Identify which cell holds the provided text, then report its (x, y) central coordinate. 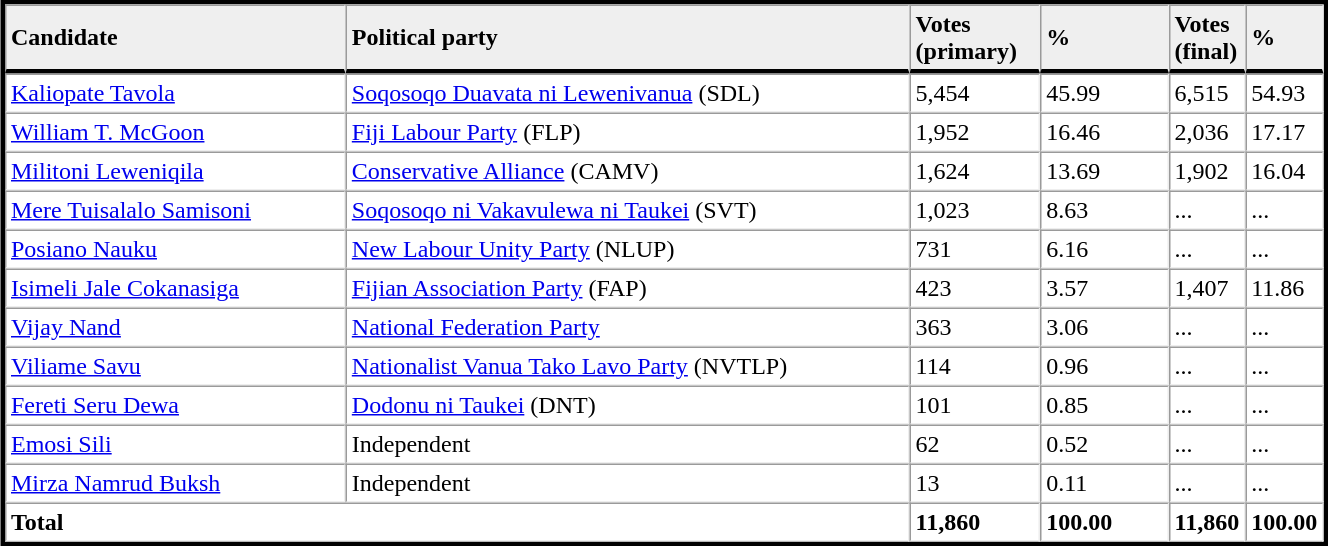
National Federation Party (628, 328)
363 (976, 328)
Mirza Namrud Buksh (176, 484)
6,515 (1206, 94)
Fijian Association Party (FAP) (628, 288)
Nationalist Vanua Tako Lavo Party (NVTLP) (628, 366)
62 (976, 444)
Kaliopate Tavola (176, 94)
0.11 (1104, 484)
Total (458, 522)
2,036 (1206, 132)
Conservative Alliance (CAMV) (628, 172)
0.52 (1104, 444)
17.17 (1284, 132)
Soqosoqo Duavata ni Lewenivanua (SDL) (628, 94)
731 (976, 250)
0.96 (1104, 366)
1,023 (976, 210)
423 (976, 288)
Votes(final) (1206, 38)
Soqosoqo ni Vakavulewa ni Taukei (SVT) (628, 210)
45.99 (1104, 94)
16.04 (1284, 172)
13 (976, 484)
1,624 (976, 172)
101 (976, 406)
Emosi Sili (176, 444)
Votes(primary) (976, 38)
William T. McGoon (176, 132)
13.69 (1104, 172)
54.93 (1284, 94)
New Labour Unity Party (NLUP) (628, 250)
Dodonu ni Taukei (DNT) (628, 406)
8.63 (1104, 210)
Political party (628, 38)
Fiji Labour Party (FLP) (628, 132)
3.57 (1104, 288)
5,454 (976, 94)
1,407 (1206, 288)
1,952 (976, 132)
Vijay Nand (176, 328)
Mere Tuisalalo Samisoni (176, 210)
16.46 (1104, 132)
1,902 (1206, 172)
Viliame Savu (176, 366)
3.06 (1104, 328)
Isimeli Jale Cokanasiga (176, 288)
Posiano Nauku (176, 250)
Militoni Leweniqila (176, 172)
0.85 (1104, 406)
Candidate (176, 38)
114 (976, 366)
Fereti Seru Dewa (176, 406)
6.16 (1104, 250)
11.86 (1284, 288)
